Find where the given text appears and provide that cell's center as (X, Y) coordinate. 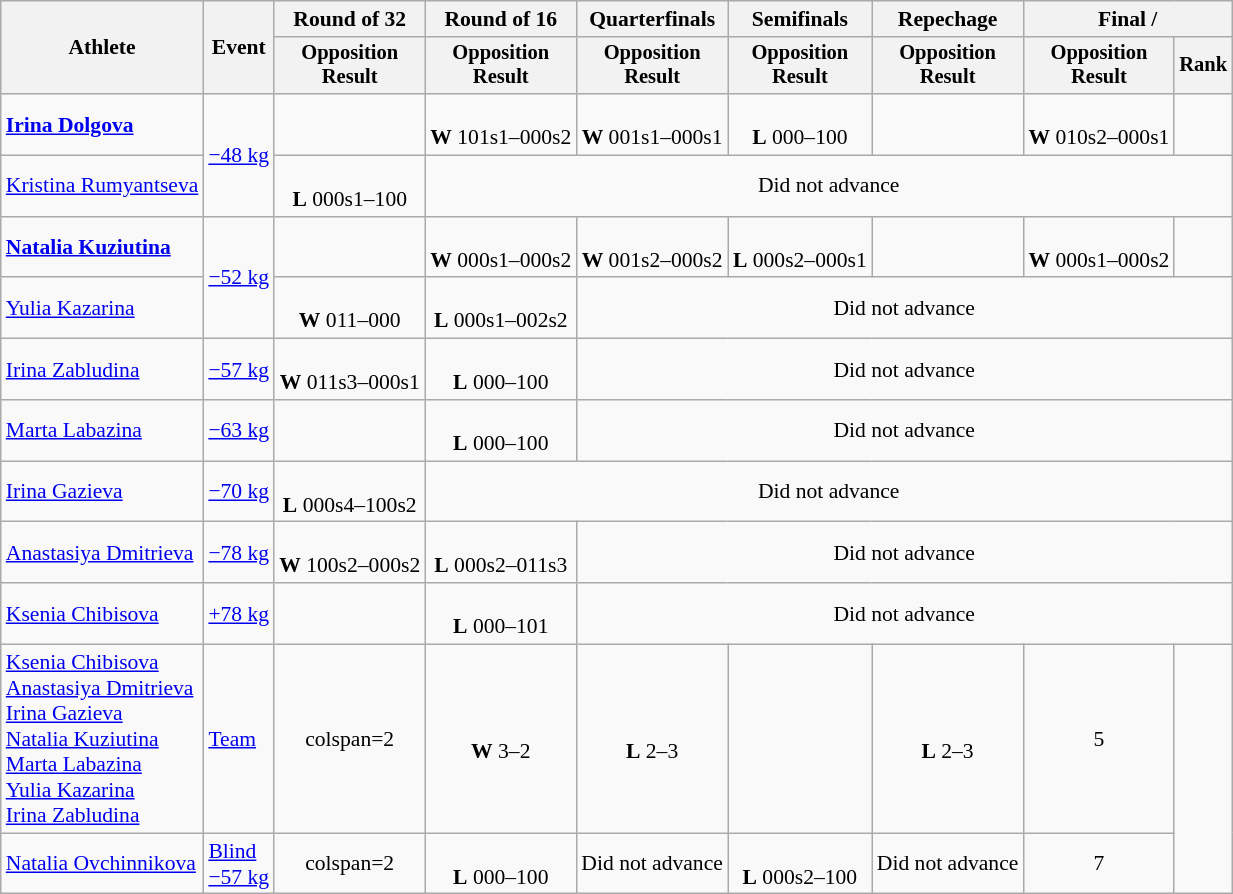
Team (238, 740)
L 000–101 (500, 614)
L 000s4–100s2 (350, 492)
Event (238, 48)
−78 kg (238, 552)
W 101s1–000s2 (500, 124)
5 (1098, 740)
7 (1098, 864)
W 001s2–000s2 (652, 248)
Irina Dolgova (102, 124)
Rank (1203, 66)
Round of 16 (500, 19)
Round of 32 (350, 19)
W 100s2–000s2 (350, 552)
−63 kg (238, 430)
Athlete (102, 48)
W 011–000 (350, 308)
Blind−57 kg (238, 864)
W 010s2–000s1 (1098, 124)
Natalia Kuziutina (102, 248)
Ksenia Chibisova (102, 614)
W 011s3–000s1 (350, 370)
Irina Zabludina (102, 370)
L 000s1–002s2 (500, 308)
Quarterfinals (652, 19)
−70 kg (238, 492)
Irina Gazieva (102, 492)
Natalia Ovchinnikova (102, 864)
−48 kg (238, 155)
Semifinals (800, 19)
Anastasiya Dmitrieva (102, 552)
−52 kg (238, 278)
Kristina Rumyantseva (102, 186)
Final / (1128, 19)
Yulia Kazarina (102, 308)
W 3–2 (500, 740)
L 000s2–100 (800, 864)
W 001s1–000s1 (652, 124)
L 000s2–000s1 (800, 248)
+78 kg (238, 614)
Ksenia ChibisovaAnastasiya DmitrievaIrina GazievaNatalia KuziutinaMarta LabazinaYulia KazarinaIrina Zabludina (102, 740)
L 000s2–011s3 (500, 552)
Repechage (948, 19)
−57 kg (238, 370)
Marta Labazina (102, 430)
L 000s1–100 (350, 186)
